Return (X, Y) of the center of cell containing provided text 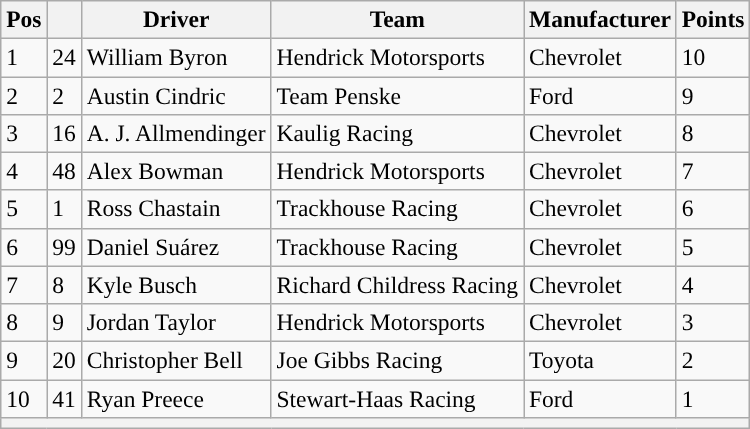
Daniel Suárez (176, 247)
20 (64, 360)
Ryan Preece (176, 398)
Team Penske (397, 95)
Richard Childress Racing (397, 285)
Kyle Busch (176, 285)
99 (64, 247)
Team (397, 19)
Christopher Bell (176, 360)
William Byron (176, 57)
Ross Chastain (176, 209)
Driver (176, 19)
Austin Cindric (176, 95)
Toyota (600, 360)
Kaulig Racing (397, 133)
48 (64, 171)
Pos (24, 19)
41 (64, 398)
16 (64, 133)
24 (64, 57)
Points (713, 19)
Joe Gibbs Racing (397, 360)
Stewart-Haas Racing (397, 398)
Alex Bowman (176, 171)
Jordan Taylor (176, 322)
Manufacturer (600, 19)
A. J. Allmendinger (176, 133)
